Provide the [x, y] coordinate of the cell's center where the given text is located.  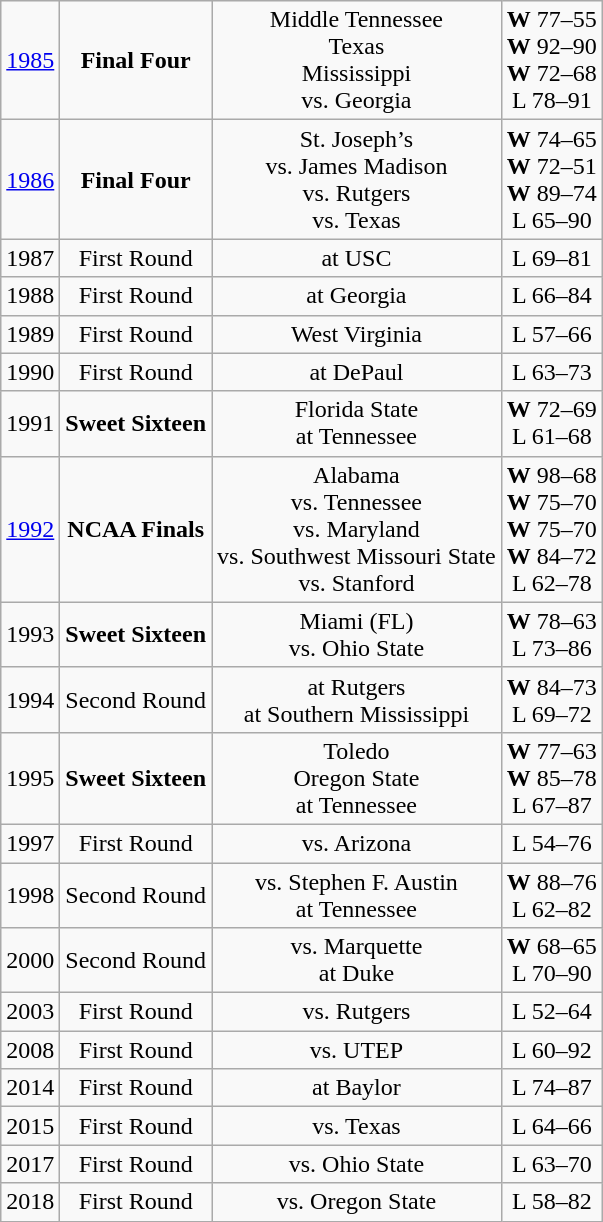
Miami (FL)vs. Ohio State [357, 634]
at Georgia [357, 296]
Middle TennesseeTexasMississippivs. Georgia [357, 60]
2003 [30, 1012]
1986 [30, 180]
L 52–64 [552, 1012]
L 74–87 [552, 1088]
L 57–66 [552, 334]
2018 [30, 1202]
2017 [30, 1164]
1995 [30, 778]
NCAA Finals [136, 529]
L 58–82 [552, 1202]
1987 [30, 258]
Florida Stateat Tennessee [357, 424]
W 84–73 L 69–72 [552, 700]
vs. Stephen F. Austinat Tennessee [357, 894]
W 88–76 L 62–82 [552, 894]
2014 [30, 1088]
2000 [30, 960]
West Virginia [357, 334]
at Rutgersat Southern Mississippi [357, 700]
L 66–84 [552, 296]
2015 [30, 1126]
L 63–73 [552, 372]
1990 [30, 372]
vs. Oregon State [357, 1202]
W 78–63 L 73–86 [552, 634]
1994 [30, 700]
W 77–63 W 85–78 L 67–87 [552, 778]
1985 [30, 60]
St. Joseph’svs. James Madisonvs. Rutgersvs. Texas [357, 180]
ToledoOregon Stateat Tennessee [357, 778]
1993 [30, 634]
L 63–70 [552, 1164]
1991 [30, 424]
2008 [30, 1050]
1998 [30, 894]
vs. Texas [357, 1126]
L 60–92 [552, 1050]
vs. Ohio State [357, 1164]
vs. Marquetteat Duke [357, 960]
L 69–81 [552, 258]
1992 [30, 529]
at DePaul [357, 372]
Alabamavs. Tennesseevs. Marylandvs. Southwest Missouri Statevs. Stanford [357, 529]
W 98–68W 75–70W 75–70W 84–72L 62–78 [552, 529]
at USC [357, 258]
1997 [30, 843]
1988 [30, 296]
L 54–76 [552, 843]
W 68–65 L 70–90 [552, 960]
1989 [30, 334]
W 74–65W 72–51W 89–74L 65–90 [552, 180]
L 64–66 [552, 1126]
vs. UTEP [357, 1050]
at Baylor [357, 1088]
W 72–69L 61–68 [552, 424]
W 77–55W 92–90W 72–68L 78–91 [552, 60]
vs. Rutgers [357, 1012]
vs. Arizona [357, 843]
